Locate the cell with the specified text and output its (x, y) center coordinate. 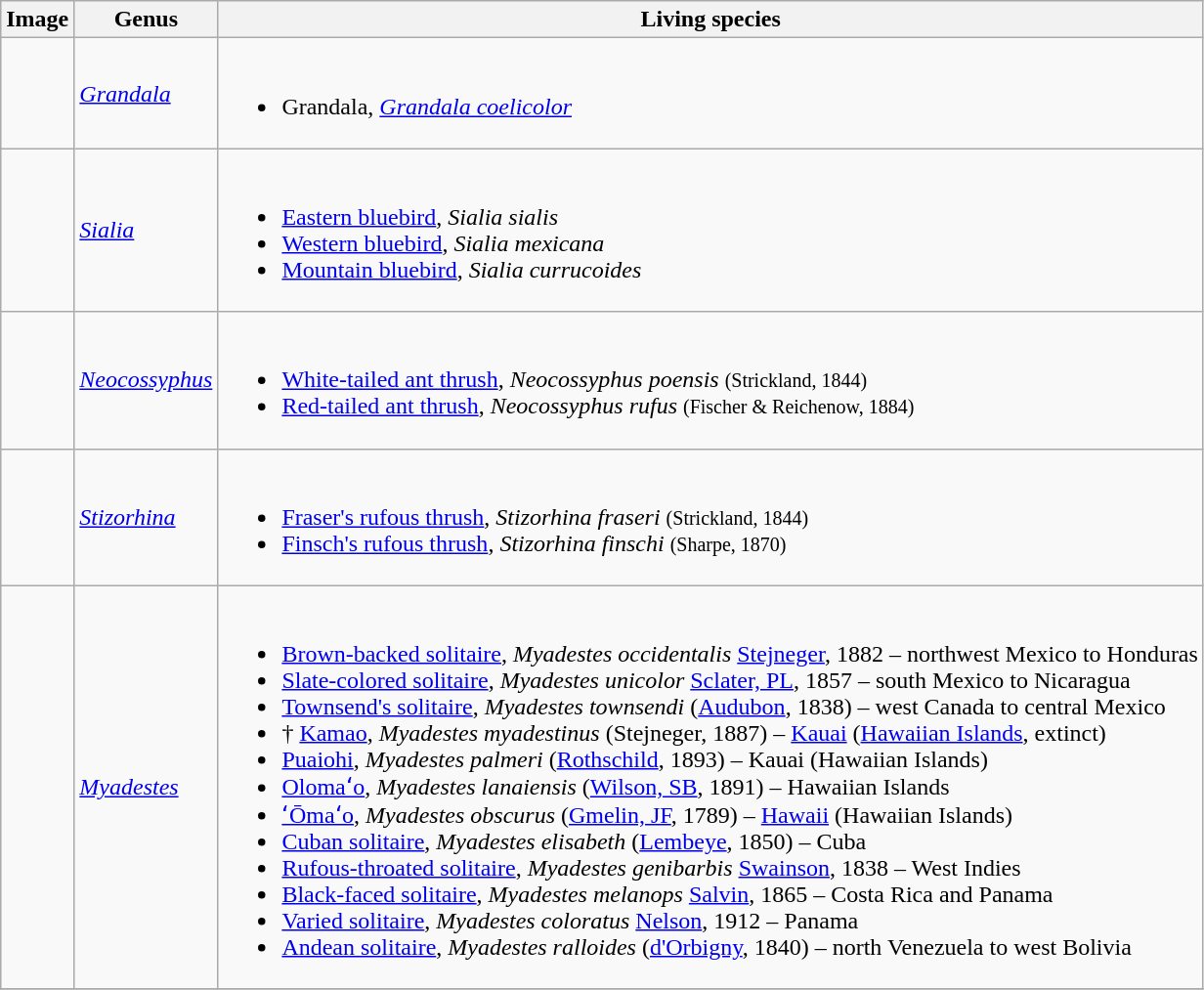
Image (37, 20)
Neocossyphus (147, 380)
Fraser's rufous thrush, Stizorhina fraseri (Strickland, 1844)Finsch's rufous thrush, Stizorhina finschi (Sharpe, 1870) (711, 517)
Living species (711, 20)
Eastern bluebird, Sialia sialisWestern bluebird, Sialia mexicanaMountain bluebird, Sialia currucoides (711, 231)
White-tailed ant thrush, Neocossyphus poensis (Strickland, 1844)Red-tailed ant thrush, Neocossyphus rufus (Fischer & Reichenow, 1884) (711, 380)
Grandala, Grandala coelicolor (711, 94)
Genus (147, 20)
Myadestes (147, 788)
Sialia (147, 231)
Grandala (147, 94)
Stizorhina (147, 517)
